Capture the cell that displays the provided text and extract its [X, Y] central coordinate. 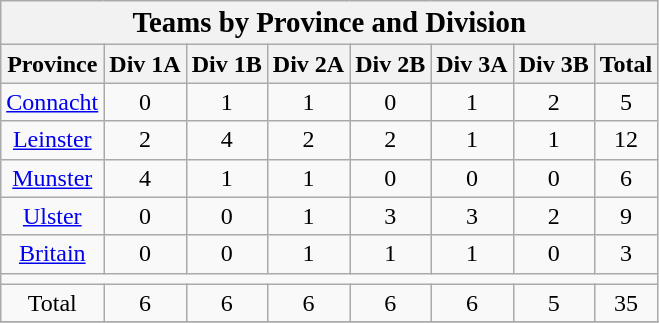
9 [626, 216]
Div 3B [554, 64]
Connacht [52, 102]
12 [626, 140]
35 [626, 303]
Div 2A [308, 64]
Div 2B [390, 64]
Leinster [52, 140]
Teams by Province and Division [330, 23]
Div 3A [472, 64]
Province [52, 64]
Britain [52, 254]
Div 1B [226, 64]
Ulster [52, 216]
Div 1A [145, 64]
Munster [52, 178]
